For the text-containing cell, return its midpoint in [X, Y] coordinate format. 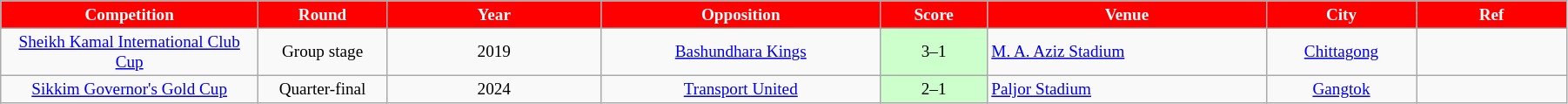
Ref [1491, 15]
2024 [494, 89]
Paljor Stadium [1127, 89]
Group stage [323, 52]
Gangtok [1342, 89]
2019 [494, 52]
City [1342, 15]
M. A. Aziz Stadium [1127, 52]
Round [323, 15]
Sheikh Kamal International Club Cup [130, 52]
Chittagong [1342, 52]
Venue [1127, 15]
Year [494, 15]
Opposition [740, 15]
Transport United [740, 89]
Sikkim Governor's Gold Cup [130, 89]
Score [933, 15]
Competition [130, 15]
Quarter-final [323, 89]
2–1 [933, 89]
3–1 [933, 52]
Bashundhara Kings [740, 52]
